Return the (x, y) coordinate for the center point of the cell that contains the specified text.  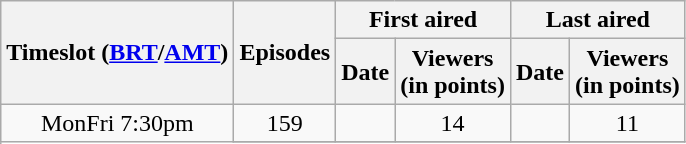
159 (285, 123)
Timeslot (BRT/AMT) (118, 52)
MonFri 7:30pm (118, 123)
Episodes (285, 52)
11 (627, 123)
14 (453, 123)
First aired (424, 20)
Last aired (598, 20)
